Return the (X, Y) coordinate for the center point of the cell that contains the specified text.  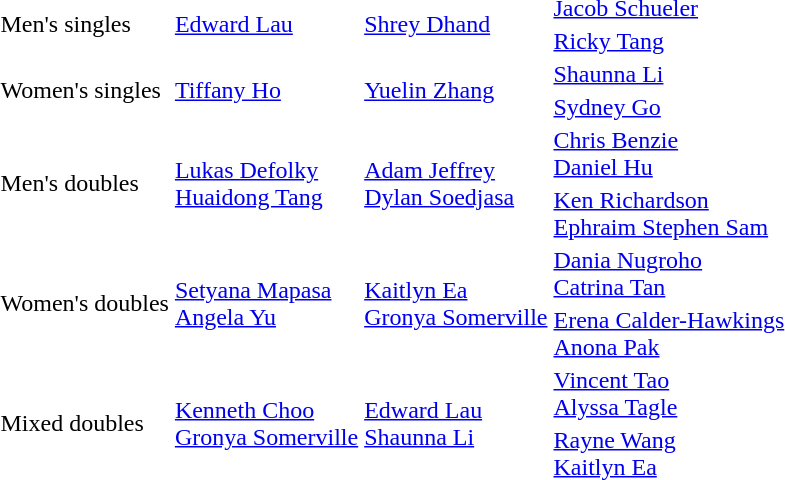
Yuelin Zhang (456, 90)
Lukas Defolky Huaidong Tang (266, 184)
Kaitlyn Ea Gronya Somerville (456, 304)
Setyana Mapasa Angela Yu (266, 304)
Adam Jeffrey Dylan Soedjasa (456, 184)
Tiffany Ho (266, 90)
